Return [X, Y] of the center of cell containing provided text 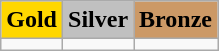
Silver [98, 20]
Gold [32, 20]
Bronze [176, 20]
